Determine the [X, Y] coordinate at the center of the cell enclosing the given text.  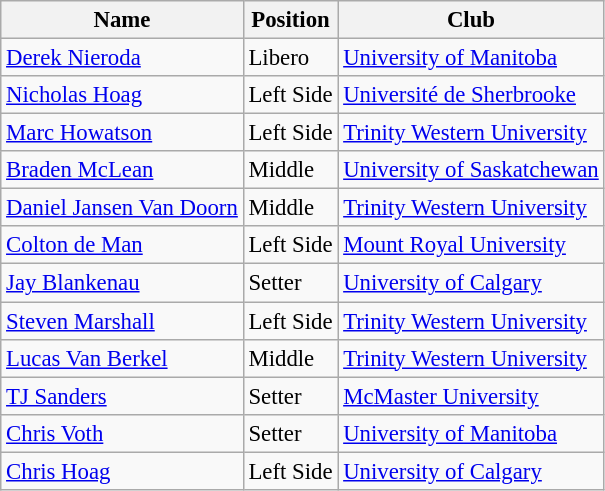
Chris Hoag [122, 471]
University of Saskatchewan [471, 170]
Club [471, 20]
Mount Royal University [471, 245]
Lucas Van Berkel [122, 358]
Université de Sherbrooke [471, 95]
Marc Howatson [122, 133]
Libero [290, 58]
TJ Sanders [122, 396]
Position [290, 20]
Derek Nieroda [122, 58]
Braden McLean [122, 170]
Chris Voth [122, 433]
McMaster University [471, 396]
Name [122, 20]
Daniel Jansen Van Doorn [122, 208]
Jay Blankenau [122, 283]
Nicholas Hoag [122, 95]
Colton de Man [122, 245]
Steven Marshall [122, 321]
